For the text-containing cell, return its midpoint in (x, y) coordinate format. 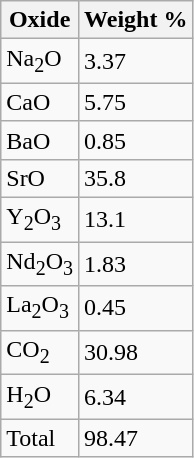
0.45 (136, 308)
Y2O3 (40, 219)
3.37 (136, 61)
Na2O (40, 61)
5.75 (136, 102)
Weight % (136, 20)
30.98 (136, 352)
35.8 (136, 178)
BaO (40, 140)
La2O3 (40, 308)
Total (40, 438)
SrO (40, 178)
CO2 (40, 352)
0.85 (136, 140)
Nd2O3 (40, 264)
6.34 (136, 397)
CaO (40, 102)
Oxide (40, 20)
13.1 (136, 219)
H2O (40, 397)
98.47 (136, 438)
1.83 (136, 264)
